Scan for the cell matching the given text and deliver its [x, y] coordinate at center. 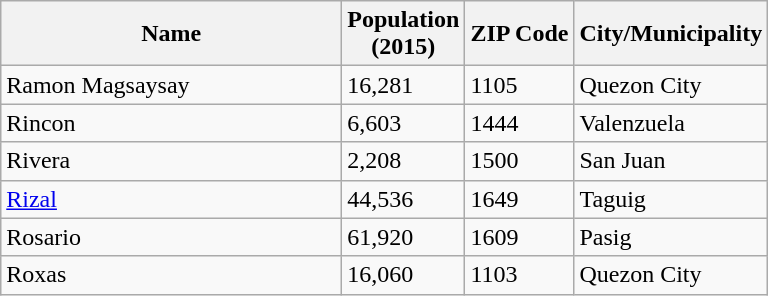
1609 [520, 237]
Rivera [172, 161]
ZIP Code [520, 34]
44,536 [404, 199]
Roxas [172, 275]
16,281 [404, 85]
Valenzuela [671, 123]
61,920 [404, 237]
Population(2015) [404, 34]
6,603 [404, 123]
Taguig [671, 199]
1444 [520, 123]
City/Municipality [671, 34]
Pasig [671, 237]
1105 [520, 85]
Name [172, 34]
16,060 [404, 275]
Ramon Magsaysay [172, 85]
1103 [520, 275]
2,208 [404, 161]
1649 [520, 199]
Rizal [172, 199]
Rincon [172, 123]
1500 [520, 161]
San Juan [671, 161]
Rosario [172, 237]
